From the cell containing the given text, extract its center point as [X, Y] coordinate. 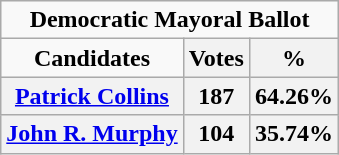
Democratic Mayoral Ballot [170, 20]
Patrick Collins [92, 96]
% [294, 58]
John R. Murphy [92, 134]
187 [216, 96]
104 [216, 134]
Votes [216, 58]
35.74% [294, 134]
64.26% [294, 96]
Candidates [92, 58]
